Determine the [X, Y] coordinate at the center of the cell enclosing the given text.  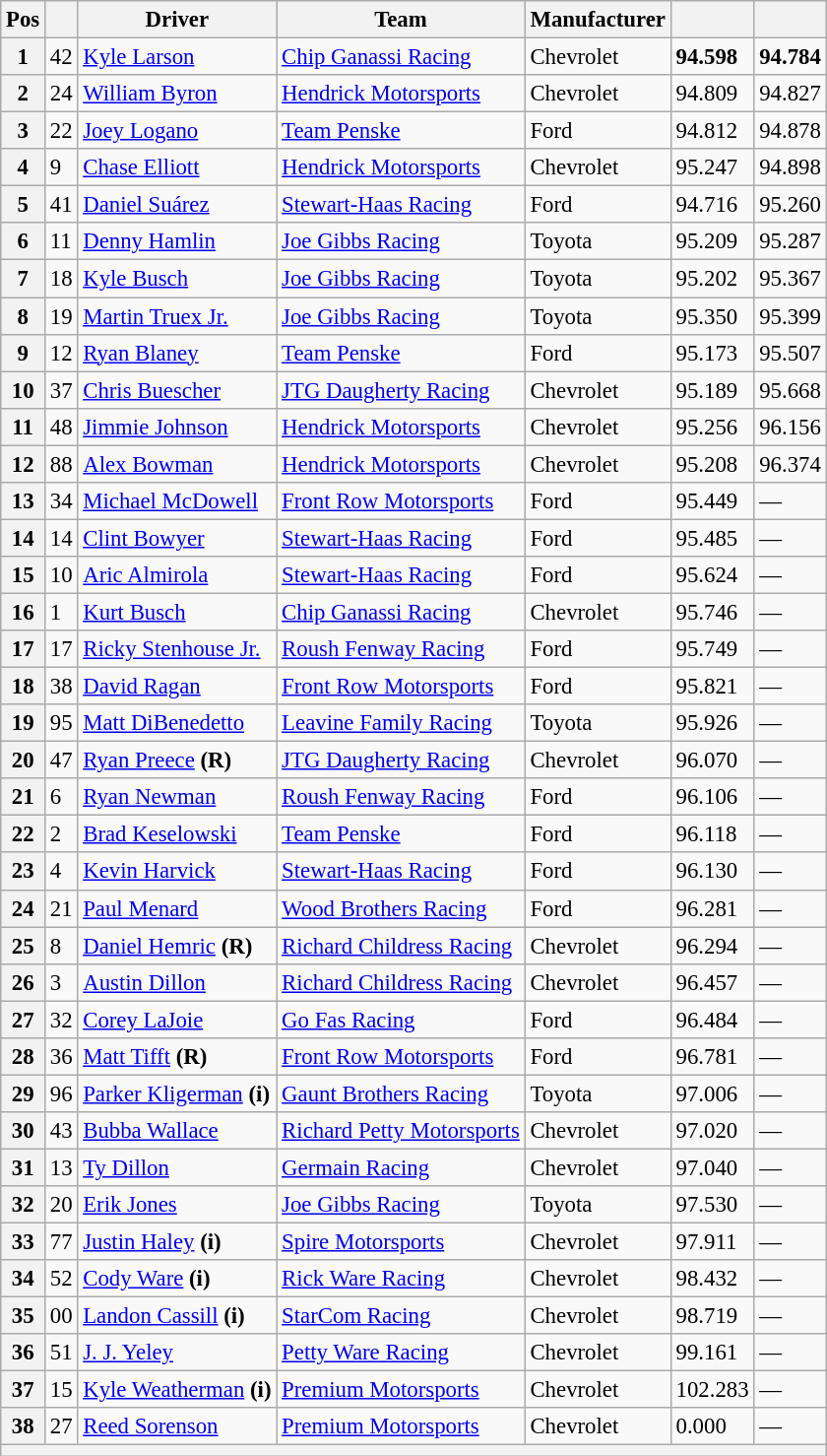
98.432 [713, 1279]
Wood Brothers Racing [401, 908]
Brad Keselowski [177, 834]
96.294 [713, 946]
Kyle Larson [177, 57]
30 [24, 1131]
28 [24, 1057]
23 [24, 872]
95.485 [713, 538]
96.118 [713, 834]
96.781 [713, 1057]
16 [24, 612]
42 [61, 57]
Ty Dillon [177, 1167]
99.161 [713, 1353]
95.749 [713, 649]
77 [61, 1242]
95.668 [790, 390]
94.598 [713, 57]
Manufacturer [598, 20]
95.287 [790, 241]
Jimmie Johnson [177, 427]
Bubba Wallace [177, 1131]
94.784 [790, 57]
Gaunt Brothers Racing [401, 1093]
29 [24, 1093]
31 [24, 1167]
Chris Buescher [177, 390]
Alex Bowman [177, 464]
Cody Ware (i) [177, 1279]
Daniel Hemric (R) [177, 946]
94.827 [790, 94]
97.006 [713, 1093]
52 [61, 1279]
Clint Bowyer [177, 538]
Justin Haley (i) [177, 1242]
Kyle Weatherman (i) [177, 1390]
96.374 [790, 464]
96.484 [713, 1020]
43 [61, 1131]
5 [24, 205]
95.208 [713, 464]
94.898 [790, 167]
95.746 [713, 612]
97.040 [713, 1167]
97.020 [713, 1131]
7 [24, 279]
95.173 [713, 353]
Reed Sorenson [177, 1427]
David Ragan [177, 687]
97.911 [713, 1242]
97.530 [713, 1205]
95.449 [713, 501]
Aric Almirola [177, 575]
Michael McDowell [177, 501]
94.716 [713, 205]
95.260 [790, 205]
51 [61, 1353]
47 [61, 761]
Matt DiBenedetto [177, 723]
95.399 [790, 316]
95.367 [790, 279]
48 [61, 427]
Parker Kligerman (i) [177, 1093]
95.247 [713, 167]
25 [24, 946]
0.000 [713, 1427]
94.812 [713, 131]
Leavine Family Racing [401, 723]
98.719 [713, 1316]
Matt Tifft (R) [177, 1057]
StarCom Racing [401, 1316]
95.926 [713, 723]
Kevin Harvick [177, 872]
Richard Petty Motorsports [401, 1131]
95 [61, 723]
94.878 [790, 131]
33 [24, 1242]
Martin Truex Jr. [177, 316]
35 [24, 1316]
96.457 [713, 982]
Pos [24, 20]
26 [24, 982]
96.156 [790, 427]
Denny Hamlin [177, 241]
88 [61, 464]
William Byron [177, 94]
41 [61, 205]
96.130 [713, 872]
95.209 [713, 241]
Rick Ware Racing [401, 1279]
95.624 [713, 575]
00 [61, 1316]
Kurt Busch [177, 612]
95.507 [790, 353]
96.070 [713, 761]
Go Fas Racing [401, 1020]
Driver [177, 20]
Joey Logano [177, 131]
Ricky Stenhouse Jr. [177, 649]
Landon Cassill (i) [177, 1316]
Team [401, 20]
102.283 [713, 1390]
96.281 [713, 908]
Chase Elliott [177, 167]
Petty Ware Racing [401, 1353]
95.189 [713, 390]
Paul Menard [177, 908]
Ryan Blaney [177, 353]
J. J. Yeley [177, 1353]
Corey LaJoie [177, 1020]
95.350 [713, 316]
Austin Dillon [177, 982]
96.106 [713, 797]
Spire Motorsports [401, 1242]
Erik Jones [177, 1205]
Kyle Busch [177, 279]
95.256 [713, 427]
Daniel Suárez [177, 205]
95.202 [713, 279]
Ryan Preece (R) [177, 761]
Ryan Newman [177, 797]
94.809 [713, 94]
Germain Racing [401, 1167]
95.821 [713, 687]
96 [61, 1093]
